Detect which cell encompasses the target text, then output its [X, Y] center coordinate. 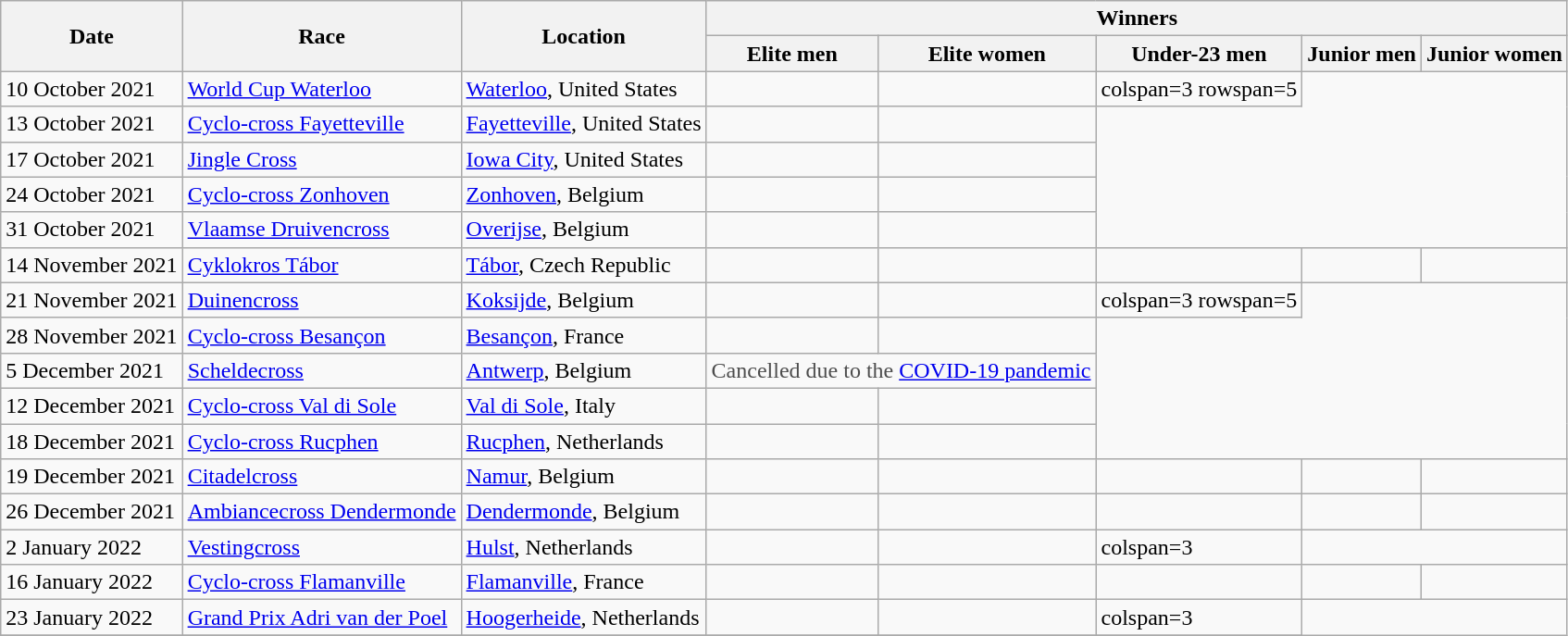
10 October 2021 [92, 89]
Tábor, Czech Republic [583, 265]
Namur, Belgium [583, 477]
Iowa City, United States [583, 159]
Citadelcross [322, 477]
Koksijde, Belgium [583, 300]
28 November 2021 [92, 335]
16 January 2022 [92, 582]
17 October 2021 [92, 159]
Cyclo-cross Flamanville [322, 582]
Under-23 men [1200, 54]
Elite women [987, 54]
2 January 2022 [92, 547]
Waterloo, United States [583, 89]
Ambiancecross Dendermonde [322, 512]
Vlaamse Druivencross [322, 230]
Cyclo-cross Zonhoven [322, 194]
13 October 2021 [92, 124]
19 December 2021 [92, 477]
Jingle Cross [322, 159]
Date [92, 36]
Cyclo-cross Besançon [322, 335]
Antwerp, Belgium [583, 370]
Flamanville, France [583, 582]
Zonhoven, Belgium [583, 194]
Cancelled due to the COVID-19 pandemic [902, 370]
Hoogerheide, Netherlands [583, 617]
Scheldecross [322, 370]
Dendermonde, Belgium [583, 512]
Cyclo-cross Fayetteville [322, 124]
5 December 2021 [92, 370]
12 December 2021 [92, 405]
Vestingcross [322, 547]
Grand Prix Adri van der Poel [322, 617]
Location [583, 36]
Val di Sole, Italy [583, 405]
21 November 2021 [92, 300]
Cyklokros Tábor [322, 265]
24 October 2021 [92, 194]
Junior women [1494, 54]
Besançon, France [583, 335]
18 December 2021 [92, 442]
Hulst, Netherlands [583, 547]
Overijse, Belgium [583, 230]
Elite men [792, 54]
14 November 2021 [92, 265]
World Cup Waterloo [322, 89]
Cyclo-cross Rucphen [322, 442]
Fayetteville, United States [583, 124]
23 January 2022 [92, 617]
31 October 2021 [92, 230]
Winners [1137, 19]
Junior men [1363, 54]
26 December 2021 [92, 512]
Duinencross [322, 300]
Cyclo-cross Val di Sole [322, 405]
Race [322, 36]
Rucphen, Netherlands [583, 442]
